Return [X, Y] of the center of cell containing provided text 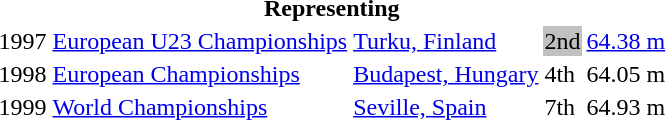
European Championships [200, 74]
Budapest, Hungary [446, 74]
Turku, Finland [446, 41]
4th [562, 74]
2nd [562, 41]
European U23 Championships [200, 41]
